Extract the (X, Y) coordinate from the center of the cell holding the provided text.  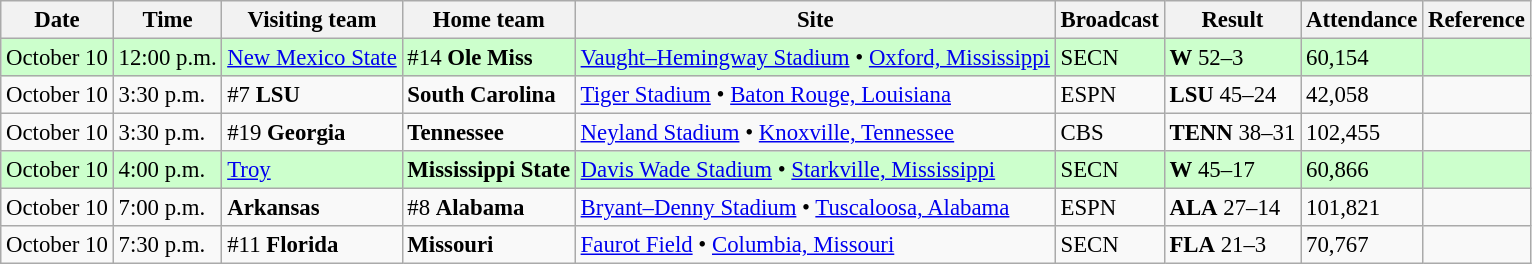
60,866 (1362, 170)
Date (57, 20)
CBS (1110, 133)
ALA 27–14 (1232, 208)
60,154 (1362, 58)
7:30 p.m. (168, 245)
W 52–3 (1232, 58)
#7 LSU (312, 95)
Visiting team (312, 20)
Home team (488, 20)
7:00 p.m. (168, 208)
TENN 38–31 (1232, 133)
Missouri (488, 245)
Tiger Stadium • Baton Rouge, Louisiana (815, 95)
Davis Wade Stadium • Starkville, Mississippi (815, 170)
FLA 21–3 (1232, 245)
Vaught–Hemingway Stadium • Oxford, Mississippi (815, 58)
Reference (1477, 20)
12:00 p.m. (168, 58)
102,455 (1362, 133)
South Carolina (488, 95)
Troy (312, 170)
Faurot Field • Columbia, Missouri (815, 245)
#14 Ole Miss (488, 58)
Bryant–Denny Stadium • Tuscaloosa, Alabama (815, 208)
Mississippi State (488, 170)
Attendance (1362, 20)
Neyland Stadium • Knoxville, Tennessee (815, 133)
Time (168, 20)
Result (1232, 20)
New Mexico State (312, 58)
#11 Florida (312, 245)
W 45–17 (1232, 170)
42,058 (1362, 95)
LSU 45–24 (1232, 95)
#8 Alabama (488, 208)
#19 Georgia (312, 133)
101,821 (1362, 208)
Arkansas (312, 208)
Tennessee (488, 133)
4:00 p.m. (168, 170)
70,767 (1362, 245)
Site (815, 20)
Broadcast (1110, 20)
